Identify which cell holds the provided text, then report its (x, y) central coordinate. 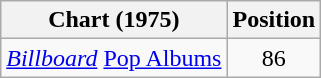
Position (274, 20)
Billboard Pop Albums (114, 58)
86 (274, 58)
Chart (1975) (114, 20)
